For the text-containing cell, return its midpoint in [X, Y] coordinate format. 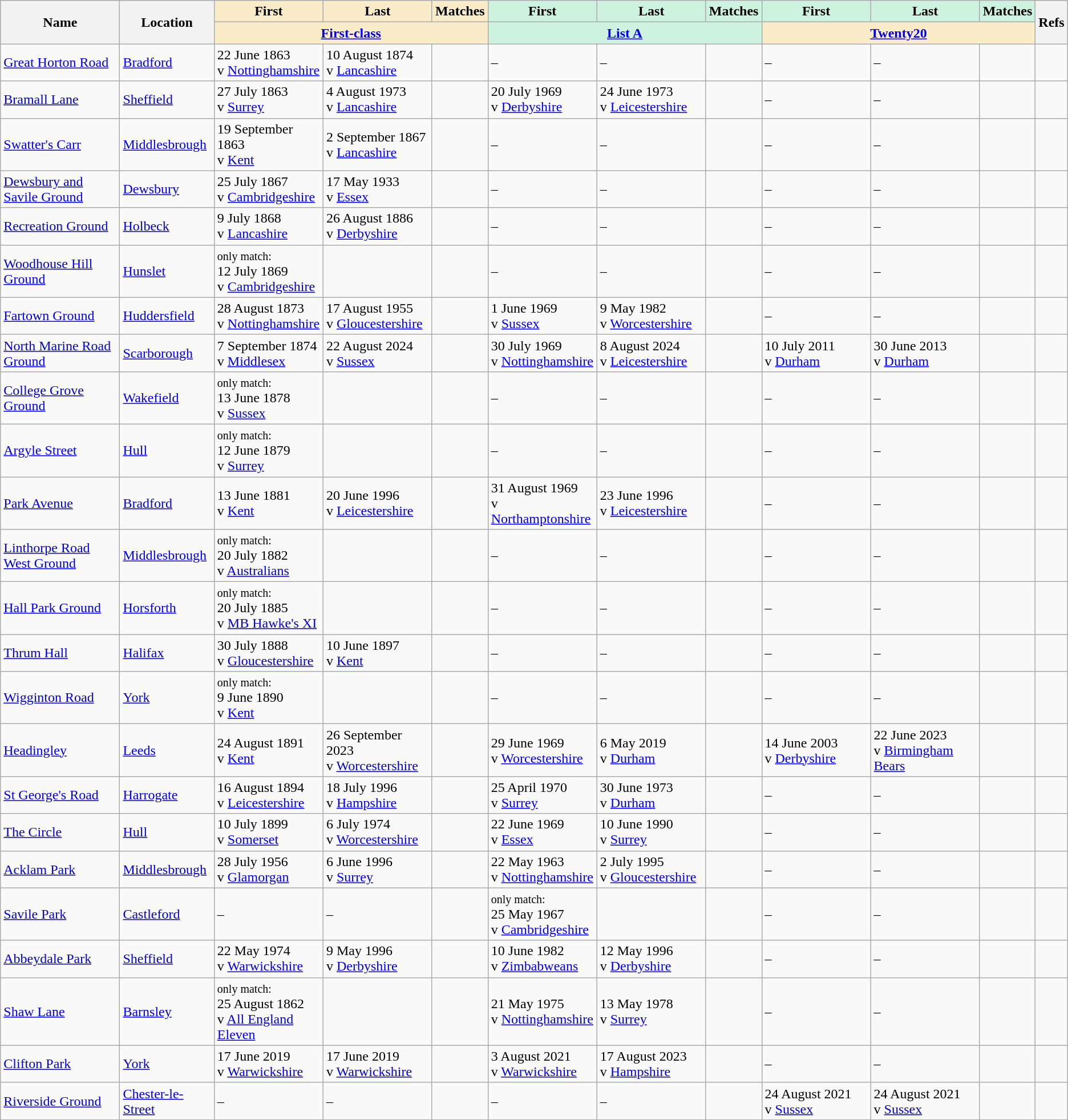
Scarborough [167, 353]
26 September 2023v Worcestershire [378, 750]
13 June 1881v Kent [268, 503]
19 September 1863v Kent [268, 144]
Park Avenue [60, 503]
only match:25 May 1967v Cambridgeshire [542, 914]
Shaw Lane [60, 1011]
30 June 2013v Durham [925, 353]
27 July 1863v Surrey [268, 99]
22 August 2024v Sussex [378, 353]
Great Horton Road [60, 63]
9 July 1868v Lancashire [268, 226]
30 July 1969v Nottinghamshire [542, 353]
only match:25 August 1862v All England Eleven [268, 1011]
North Marine Road Ground [60, 353]
20 June 1996v Leicestershire [378, 503]
10 August 1874v Lancashire [378, 63]
Dewsbury [167, 189]
Horsforth [167, 608]
Wigginton Road [60, 698]
Dewsbury and Savile Ground [60, 189]
Fartown Ground [60, 316]
Acklam Park [60, 870]
Chester-le-Street [167, 1101]
3 August 2021v Warwickshire [542, 1064]
only match:13 June 1878v Sussex [268, 398]
18 July 1996v Hampshire [378, 795]
17 June 2019 v Warwickshire [378, 1064]
Savile Park [60, 914]
22 June 1863v Nottinghamshire [268, 63]
Harrogate [167, 795]
Riverside Ground [60, 1101]
10 June 1982v Zimbabweans [542, 959]
8 August 2024v Leicestershire [652, 353]
Linthorpe Road West Ground [60, 556]
30 June 1973v Durham [652, 795]
only match:12 July 1869v Cambridgeshire [268, 271]
28 August 1873v Nottinghamshire [268, 316]
Name [60, 22]
College Grove Ground [60, 398]
only match:20 July 1882v Australians [268, 556]
22 May 1963v Nottinghamshire [542, 870]
24 June 1973v Leicestershire [652, 99]
9 May 1996v Derbyshire [378, 959]
20 July 1969v Derbyshire [542, 99]
14 June 2003v Derbyshire [816, 750]
Woodhouse Hill Ground [60, 271]
17 June 2019v Warwickshire [268, 1064]
only match:20 July 1885v MB Hawke's XI [268, 608]
10 June 1897v Kent [378, 653]
Recreation Ground [60, 226]
Holbeck [167, 226]
22 June 2023v Birmingham Bears [925, 750]
25 July 1867v Cambridgeshire [268, 189]
Bramall Lane [60, 99]
Barnsley [167, 1011]
Leeds [167, 750]
Wakefield [167, 398]
26 August 1886v Derbyshire [378, 226]
1 June 1969v Sussex [542, 316]
Headingley [60, 750]
2 September 1867v Lancashire [378, 144]
17 August 2023v Hampshire [652, 1064]
16 August 1894v Leicestershire [268, 795]
List A [625, 33]
only match:12 June 1879v Surrey [268, 450]
Hall Park Ground [60, 608]
30 July 1888v Gloucestershire [268, 653]
Refs [1051, 22]
Halifax [167, 653]
2 July 1995v Gloucestershire [652, 870]
Location [167, 22]
4 August 1973v Lancashire [378, 99]
Clifton Park [60, 1064]
6 May 2019v Durham [652, 750]
17 August 1955v Gloucestershire [378, 316]
24 August 1891v Kent [268, 750]
12 May 1996v Derbyshire [652, 959]
31 August 1969v Northamptonshire [542, 503]
Huddersfield [167, 316]
29 June 1969v Worcestershire [542, 750]
Argyle Street [60, 450]
Thrum Hall [60, 653]
St George's Road [60, 795]
Castleford [167, 914]
9 May 1982v Worcestershire [652, 316]
13 May 1978v Surrey [652, 1011]
only match:9 June 1890v Kent [268, 698]
10 June 1990v Surrey [652, 832]
23 June 1996v Leicestershire [652, 503]
28 July 1956v Glamorgan [268, 870]
21 May 1975v Nottinghamshire [542, 1011]
22 May 1974v Warwickshire [268, 959]
10 July 1899v Somerset [268, 832]
17 May 1933v Essex [378, 189]
First-class [351, 33]
22 June 1969v Essex [542, 832]
6 June 1996v Surrey [378, 870]
7 September 1874v Middlesex [268, 353]
Abbeydale Park [60, 959]
Twenty20 [899, 33]
25 April 1970v Surrey [542, 795]
The Circle [60, 832]
10 July 2011v Durham [816, 353]
Swatter's Carr [60, 144]
6 July 1974v Worcestershire [378, 832]
Hunslet [167, 271]
